Extract the (x, y) coordinate from the center of the cell holding the provided text.  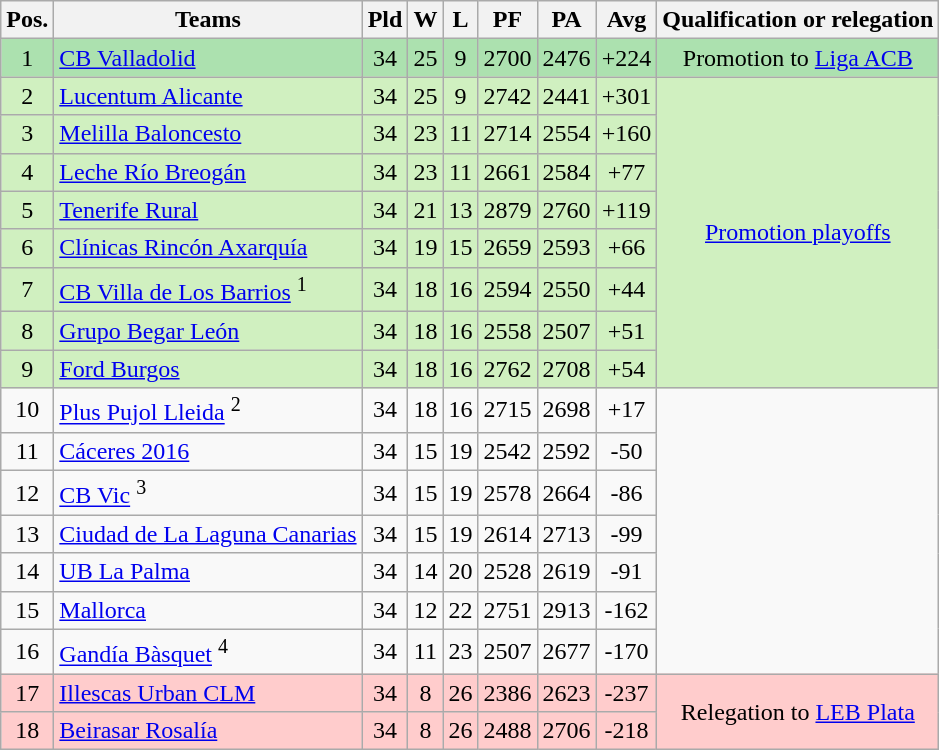
2677 (566, 652)
3 (28, 134)
Tenerife Rural (208, 210)
Pld (385, 20)
-99 (626, 534)
L (460, 20)
-91 (626, 572)
Ciudad de La Laguna Canarias (208, 534)
2619 (566, 572)
2751 (508, 610)
2913 (566, 610)
Teams (208, 20)
+51 (626, 331)
2578 (508, 492)
1 (28, 58)
+17 (626, 410)
2706 (566, 731)
Qualification or relegation (798, 20)
2386 (508, 693)
2592 (566, 451)
Promotion to Liga ACB (798, 58)
2659 (508, 248)
-162 (626, 610)
Gandía Bàsquet 4 (208, 652)
CB Villa de Los Barrios 1 (208, 290)
Promotion playoffs (798, 232)
2713 (566, 534)
2700 (508, 58)
PF (508, 20)
+77 (626, 172)
CB Valladolid (208, 58)
+44 (626, 290)
2661 (508, 172)
+66 (626, 248)
21 (426, 210)
5 (28, 210)
Illescas Urban CLM (208, 693)
-237 (626, 693)
2594 (508, 290)
+54 (626, 369)
2488 (508, 731)
Cáceres 2016 (208, 451)
2879 (508, 210)
2554 (566, 134)
7 (28, 290)
Mallorca (208, 610)
17 (28, 693)
Clínicas Rincón Axarquía (208, 248)
20 (460, 572)
2708 (566, 369)
10 (28, 410)
-50 (626, 451)
Beirasar Rosalía (208, 731)
Relegation to LEB Plata (798, 712)
Grupo Begar León (208, 331)
22 (460, 610)
Plus Pujol Lleida 2 (208, 410)
PA (566, 20)
Leche Río Breogán (208, 172)
2614 (508, 534)
UB La Palma (208, 572)
+119 (626, 210)
2 (28, 96)
2528 (508, 572)
Ford Burgos (208, 369)
-86 (626, 492)
2441 (566, 96)
CB Vic 3 (208, 492)
2760 (566, 210)
4 (28, 172)
2593 (566, 248)
2664 (566, 492)
Melilla Baloncesto (208, 134)
-218 (626, 731)
+160 (626, 134)
Avg (626, 20)
2623 (566, 693)
2584 (566, 172)
2542 (508, 451)
2558 (508, 331)
2762 (508, 369)
2476 (566, 58)
+301 (626, 96)
2742 (508, 96)
2550 (566, 290)
2698 (566, 410)
-170 (626, 652)
2715 (508, 410)
W (426, 20)
6 (28, 248)
Pos. (28, 20)
+224 (626, 58)
Lucentum Alicante (208, 96)
2714 (508, 134)
